Determine the [X, Y] coordinate at the center of the cell enclosing the given text.  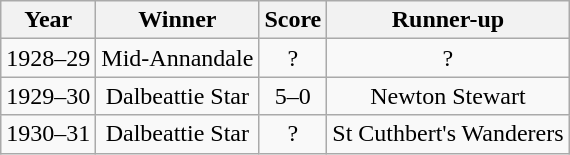
1929–30 [48, 96]
Newton Stewart [448, 96]
Year [48, 20]
Score [293, 20]
Mid-Annandale [178, 58]
1928–29 [48, 58]
5–0 [293, 96]
Runner-up [448, 20]
St Cuthbert's Wanderers [448, 134]
Winner [178, 20]
1930–31 [48, 134]
